Return the (x, y) coordinate for the center point of the cell that contains the specified text.  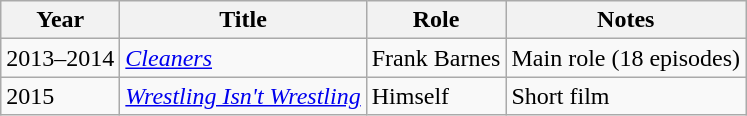
2013–2014 (60, 58)
Himself (436, 96)
Role (436, 20)
Frank Barnes (436, 58)
Year (60, 20)
Title (243, 20)
2015 (60, 96)
Main role (18 episodes) (626, 58)
Notes (626, 20)
Wrestling Isn't Wrestling (243, 96)
Short film (626, 96)
Cleaners (243, 58)
